Return the [X, Y] coordinate for the center point of the cell that contains the specified text.  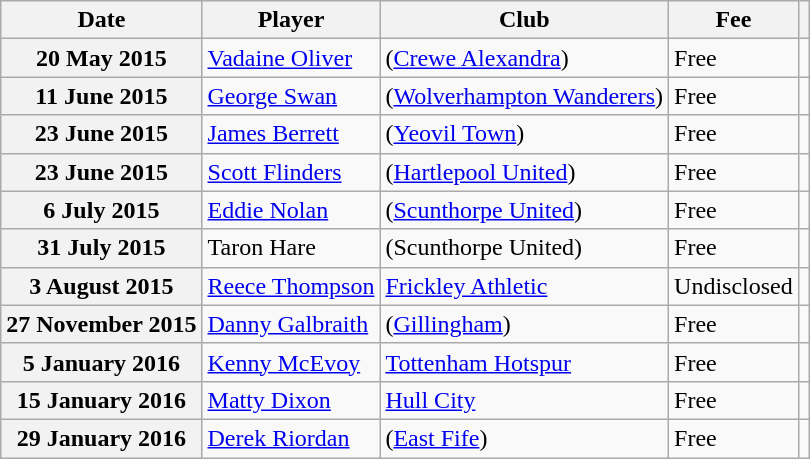
11 June 2015 [102, 96]
(Hartlepool United) [524, 172]
6 July 2015 [102, 210]
Player [291, 20]
James Berrett [291, 134]
(Wolverhampton Wanderers) [524, 96]
29 January 2016 [102, 438]
(Crewe Alexandra) [524, 58]
5 January 2016 [102, 362]
Club [524, 20]
Scott Flinders [291, 172]
Tottenham Hotspur [524, 362]
(Yeovil Town) [524, 134]
27 November 2015 [102, 324]
Vadaine Oliver [291, 58]
31 July 2015 [102, 248]
20 May 2015 [102, 58]
Frickley Athletic [524, 286]
Fee [734, 20]
Reece Thompson [291, 286]
Eddie Nolan [291, 210]
Derek Riordan [291, 438]
Undisclosed [734, 286]
Kenny McEvoy [291, 362]
3 August 2015 [102, 286]
Taron Hare [291, 248]
Danny Galbraith [291, 324]
15 January 2016 [102, 400]
(East Fife) [524, 438]
Matty Dixon [291, 400]
(Gillingham) [524, 324]
Hull City [524, 400]
George Swan [291, 96]
Date [102, 20]
